Detect which cell encompasses the target text, then output its (X, Y) center coordinate. 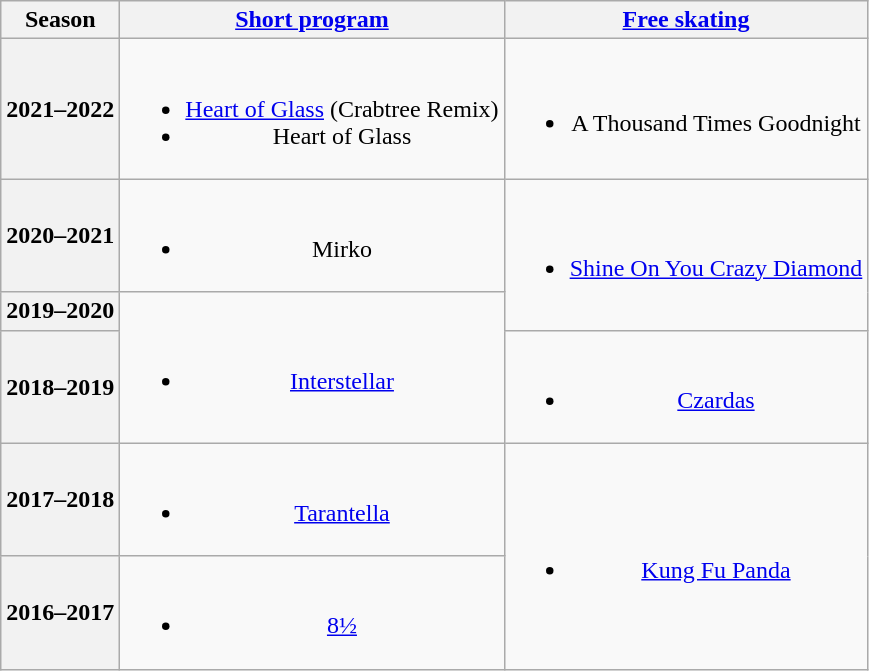
Heart of Glass (Crabtree Remix) Heart of Glass (312, 109)
2017–2018 (60, 500)
Short program (312, 20)
2021–2022 (60, 109)
A Thousand Times Goodnight (686, 109)
Interstellar (312, 368)
Mirko (312, 236)
2020–2021 (60, 236)
2016–2017 (60, 612)
8½ (312, 612)
Shine On You Crazy Diamond (686, 254)
Free skating (686, 20)
Tarantella (312, 500)
Season (60, 20)
2019–2020 (60, 311)
Czardas (686, 386)
2018–2019 (60, 386)
Kung Fu Panda (686, 556)
